Find where the given text appears and provide that cell's center as (X, Y) coordinate. 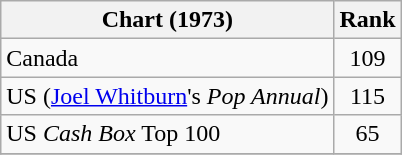
109 (368, 58)
Canada (168, 58)
US Cash Box Top 100 (168, 134)
Rank (368, 20)
115 (368, 96)
65 (368, 134)
Chart (1973) (168, 20)
US (Joel Whitburn's Pop Annual) (168, 96)
